Identify which cell holds the provided text, then report its (x, y) central coordinate. 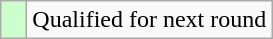
Qualified for next round (150, 20)
